Scan for the cell matching the given text and deliver its [x, y] coordinate at center. 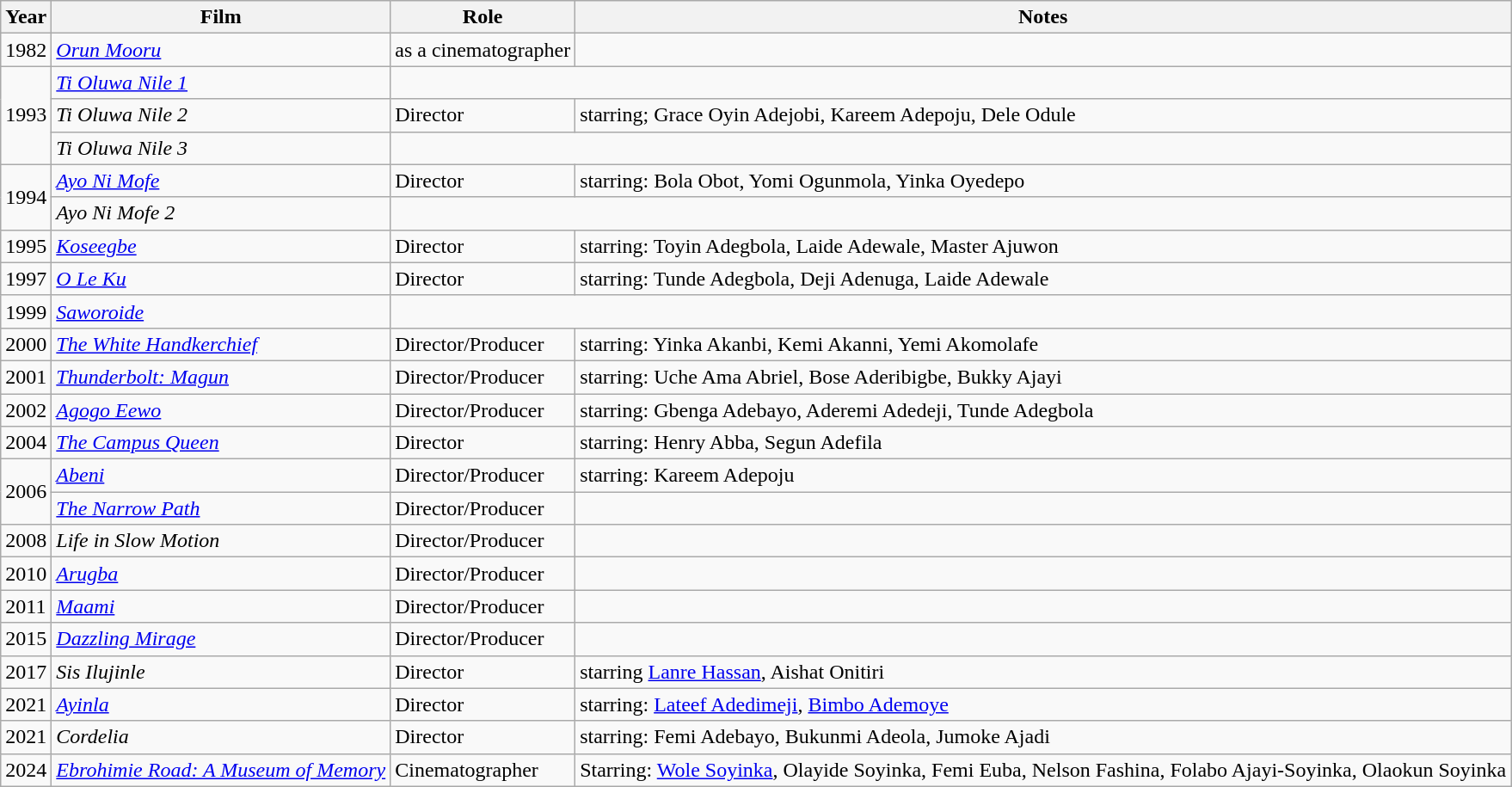
Film [221, 17]
starring Lanre Hassan, Aishat Onitiri [1043, 672]
2017 [26, 672]
Role [483, 17]
O Le Ku [221, 279]
2008 [26, 541]
2004 [26, 443]
starring; Grace Oyin Adejobi, Kareem Adepoju, Dele Odule [1043, 115]
Thunderbolt: Magun [221, 377]
Life in Slow Motion [221, 541]
Orun Mooru [221, 50]
Cordelia [221, 737]
Abeni [221, 476]
starring: Femi Adebayo, Bukunmi Adeola, Jumoke Ajadi [1043, 737]
Ti Oluwa Nile 1 [221, 83]
starring: Uche Ama Abriel, Bose Aderibigbe, Bukky Ajayi [1043, 377]
Saworoide [221, 311]
Koseegbe [221, 246]
Sis Ilujinle [221, 672]
as a cinematographer [483, 50]
Ebrohimie Road: A Museum of Memory [221, 770]
2011 [26, 606]
starring: Tunde Adegbola, Deji Adenuga, Laide Adewale [1043, 279]
Starring: Wole Soyinka, Olayide Soyinka, Femi Euba, Nelson Fashina, Folabo Ajayi-Soyinka, Olaokun Soyinka [1043, 770]
2024 [26, 770]
2000 [26, 344]
2015 [26, 639]
1995 [26, 246]
Agogo Eewo [221, 410]
2002 [26, 410]
Dazzling Mirage [221, 639]
1997 [26, 279]
Maami [221, 606]
starring: Henry Abba, Segun Adefila [1043, 443]
Ayinla [221, 704]
1993 [26, 115]
The Campus Queen [221, 443]
1994 [26, 197]
Ti Oluwa Nile 3 [221, 148]
The White Handkerchief [221, 344]
starring: Gbenga Adebayo, Aderemi Adedeji, Tunde Adegbola [1043, 410]
starring: Yinka Akanbi, Kemi Akanni, Yemi Akomolafe [1043, 344]
starring: Kareem Adepoju [1043, 476]
2001 [26, 377]
1982 [26, 50]
Arugba [221, 574]
Notes [1043, 17]
starring: Lateef Adedimeji, Bimbo Ademoye [1043, 704]
Ayo Ni Mofe [221, 181]
starring: Bola Obot, Yomi Ogunmola, Yinka Oyedepo [1043, 181]
Ti Oluwa Nile 2 [221, 115]
1999 [26, 311]
Year [26, 17]
starring: Toyin Adegbola, Laide Adewale, Master Ajuwon [1043, 246]
Ayo Ni Mofe 2 [221, 213]
2006 [26, 492]
The Narrow Path [221, 508]
Cinematographer [483, 770]
2010 [26, 574]
